Pinpoint the cell where the given text exists, returning its [x, y] midpoint coordinate. 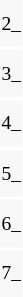
7_ [11, 274]
4_ [11, 124]
3_ [11, 74]
6_ [11, 224]
2_ [11, 24]
5_ [11, 174]
